Output the [x, y] coordinate of the center of the cell containing the given text.  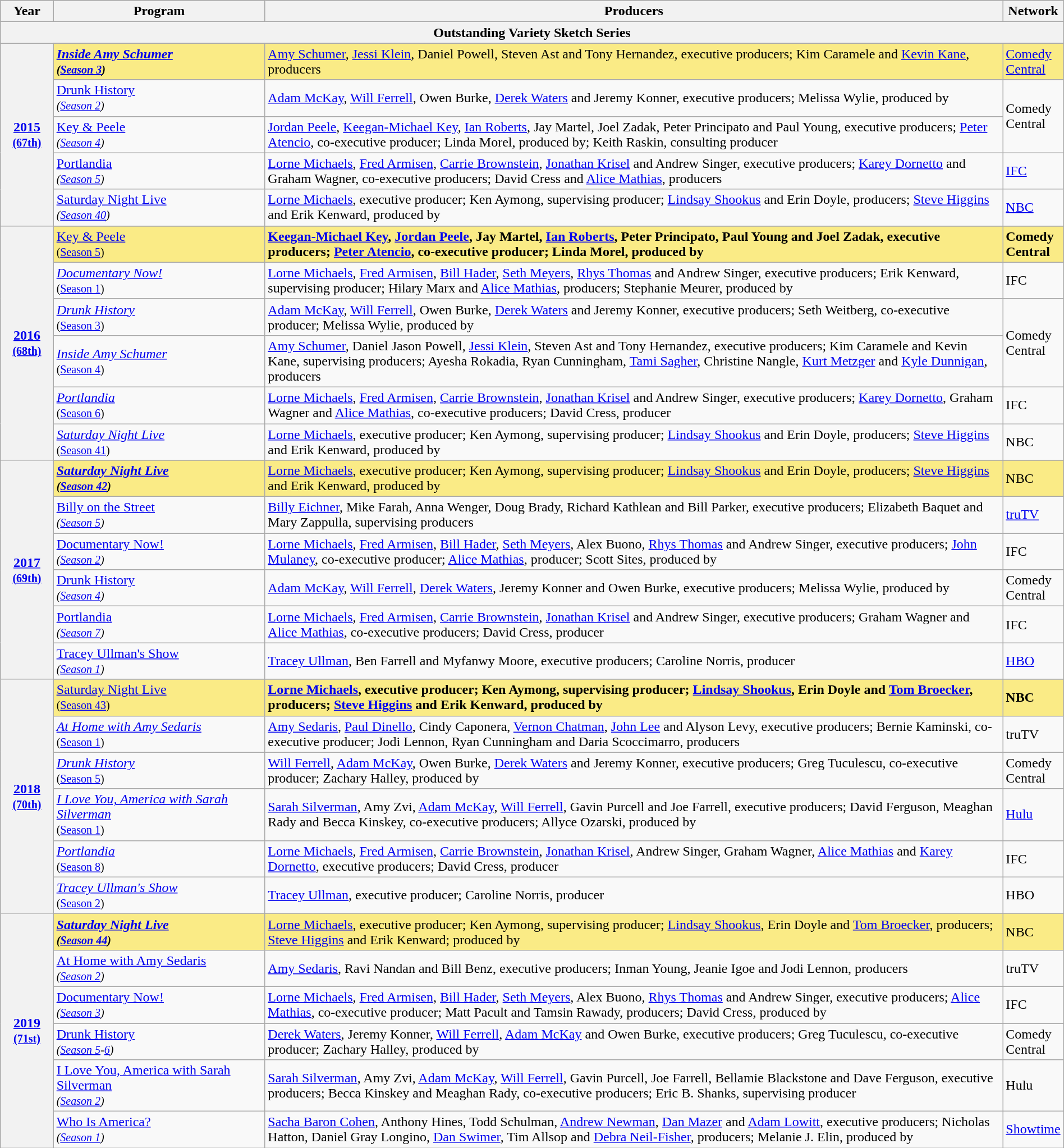
Portlandia (Season 6) [159, 405]
Outstanding Variety Sketch Series [532, 33]
At Home with Amy Sedaris (Season 1) [159, 734]
Documentary Now! (Season 1) [159, 281]
Saturday Night Live (Season 42) [159, 478]
Key & Peele (Season 5) [159, 244]
Adam McKay, Will Ferrell, Derek Waters, Jeremy Konner and Owen Burke, executive producers; Melissa Wylie, produced by [634, 588]
Network [1033, 11]
Inside Amy Schumer (Season 3) [159, 62]
Tracey Ullman's Show (Season 1) [159, 661]
Tracey Ullman, Ben Farrell and Myfanwy Moore, executive producers; Caroline Norris, producer [634, 661]
Drunk History (Season 3) [159, 317]
I Love You, America with Sarah Silverman (Season 2) [159, 1086]
Saturday Night Live (Season 43) [159, 697]
Key & Peele (Season 4) [159, 135]
Drunk History (Season 5) [159, 770]
Tracey Ullman, executive producer; Caroline Norris, producer [634, 895]
Amy Schumer, Jessi Klein, Daniel Powell, Steven Ast and Tony Hernandez, executive producers; Kim Caramele and Kevin Kane, producers [634, 62]
Who Is America? (Season 1) [159, 1129]
2015(67th) [27, 135]
Portlandia (Season 5) [159, 171]
2017(69th) [27, 570]
Portlandia (Season 8) [159, 859]
Amy Sedaris, Ravi Nandan and Bill Benz, executive producers; Inman Young, Jeanie Igoe and Jodi Lennon, producers [634, 968]
Saturday Night Live (Season 44) [159, 932]
2019(71st) [27, 1031]
Documentary Now! (Season 3) [159, 1005]
2016(68th) [27, 342]
2018(70th) [27, 796]
Saturday Night Live (Season 41) [159, 441]
Adam McKay, Will Ferrell, Owen Burke, Derek Waters and Jeremy Konner, executive producers; Melissa Wylie, produced by [634, 98]
Producers [634, 11]
Drunk History (Season 2) [159, 98]
Drunk History (Season 4) [159, 588]
Showtime [1033, 1129]
Inside Amy Schumer (Season 4) [159, 361]
Tracey Ullman's Show (Season 2) [159, 895]
Drunk History (Season 5-6) [159, 1041]
Documentary Now! (Season 2) [159, 551]
Saturday Night Live (Season 40) [159, 208]
At Home with Amy Sedaris (Season 2) [159, 968]
I Love You, America with Sarah Silverman (Season 1) [159, 815]
Program [159, 11]
Year [27, 11]
Billy on the Street (Season 5) [159, 515]
Portlandia (Season 7) [159, 624]
